Identify which cell holds the provided text, then report its (X, Y) central coordinate. 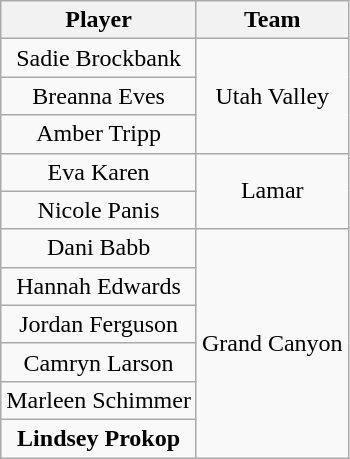
Team (272, 20)
Marleen Schimmer (99, 400)
Camryn Larson (99, 362)
Hannah Edwards (99, 286)
Utah Valley (272, 96)
Breanna Eves (99, 96)
Jordan Ferguson (99, 324)
Dani Babb (99, 248)
Grand Canyon (272, 343)
Lindsey Prokop (99, 438)
Amber Tripp (99, 134)
Lamar (272, 191)
Eva Karen (99, 172)
Sadie Brockbank (99, 58)
Player (99, 20)
Nicole Panis (99, 210)
